Extract the (X, Y) coordinate from the center of the cell holding the provided text.  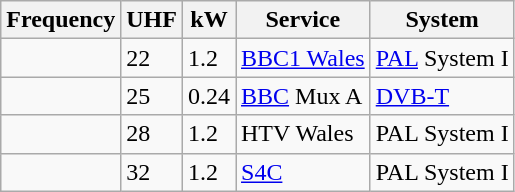
22 (152, 58)
Service (304, 20)
DVB-T (442, 96)
HTV Wales (304, 134)
BBC Mux A (304, 96)
S4C (304, 172)
Frequency (61, 20)
0.24 (208, 96)
25 (152, 96)
BBC1 Wales (304, 58)
System (442, 20)
32 (152, 172)
28 (152, 134)
UHF (152, 20)
kW (208, 20)
